Return the (X, Y) coordinate for the center point of the cell that contains the specified text.  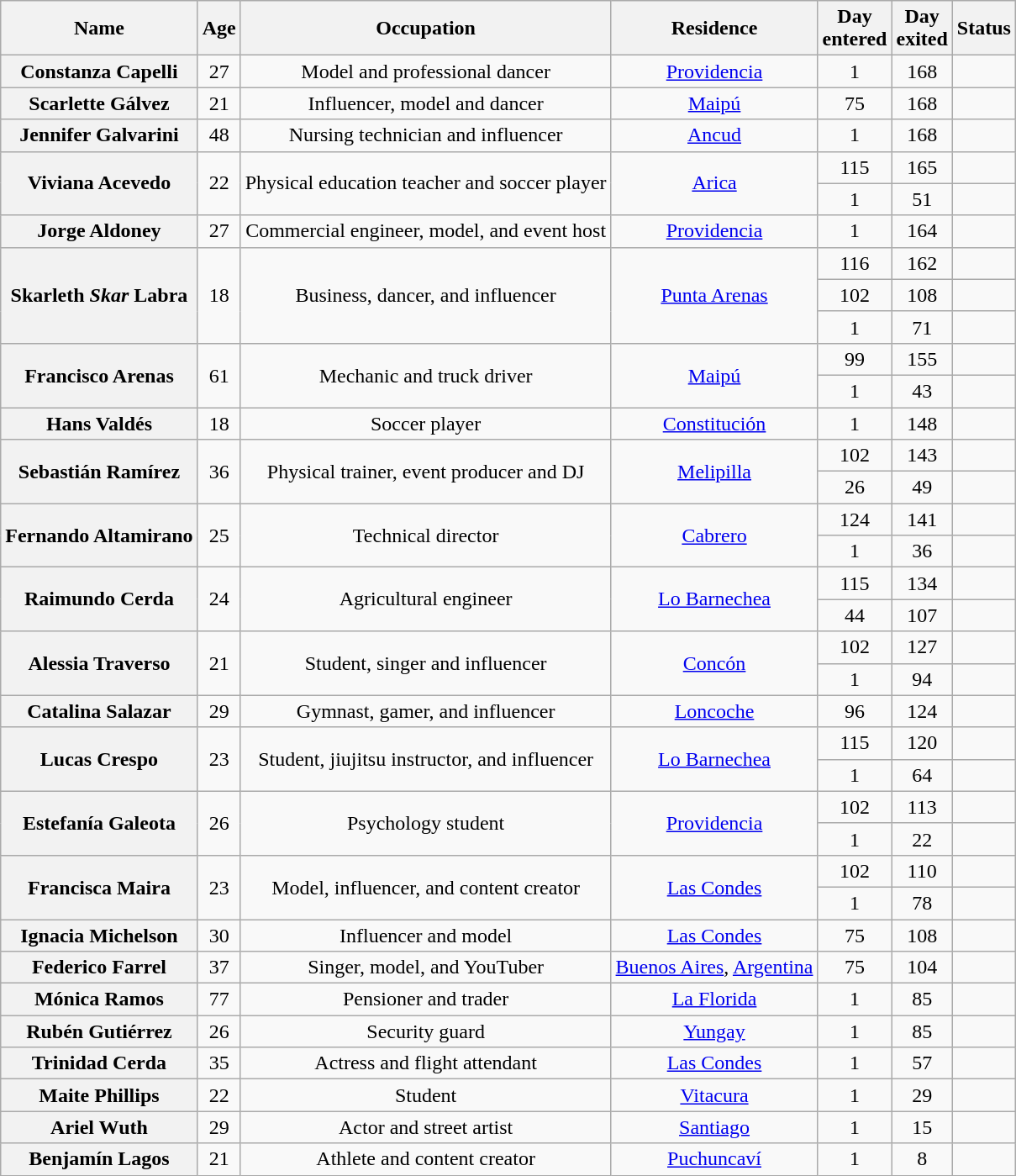
Buenos Aires, Argentina (714, 968)
Model and professional dancer (425, 71)
Vitacura (714, 1095)
Alessia Traverso (99, 663)
Lucas Crespo (99, 759)
165 (922, 167)
110 (922, 871)
Athlete and content creator (425, 1159)
Technical director (425, 535)
48 (218, 135)
57 (922, 1063)
Dayentered (855, 29)
Rubén Gutiérrez (99, 1031)
Influencer, model and dancer (425, 103)
8 (922, 1159)
Student, singer and influencer (425, 663)
Catalina Salazar (99, 711)
Puchuncaví (714, 1159)
51 (922, 199)
Pensioner and trader (425, 999)
Francisco Arenas (99, 375)
96 (855, 711)
Security guard (425, 1031)
Psychology student (425, 823)
Melipilla (714, 472)
Scarlette Gálvez (99, 103)
24 (218, 599)
Physical trainer, event producer and DJ (425, 472)
162 (922, 263)
Mechanic and truck driver (425, 375)
61 (218, 375)
Occupation (425, 29)
49 (922, 488)
44 (855, 615)
35 (218, 1063)
Residence (714, 29)
Status (983, 29)
155 (922, 359)
Actor and street artist (425, 1127)
Constanza Capelli (99, 71)
Sebastián Ramírez (99, 472)
Ariel Wuth (99, 1127)
Federico Farrel (99, 968)
107 (922, 615)
Model, influencer, and content creator (425, 887)
25 (218, 535)
Influencer and model (425, 936)
30 (218, 936)
43 (922, 391)
Physical education teacher and soccer player (425, 183)
Constitución (714, 423)
Yungay (714, 1031)
78 (922, 903)
Arica (714, 183)
71 (922, 327)
148 (922, 423)
Commercial engineer, model, and event host (425, 231)
Cabrero (714, 535)
64 (922, 775)
Name (99, 29)
Gymnast, gamer, and influencer (425, 711)
Jennifer Galvarini (99, 135)
134 (922, 583)
Mónica Ramos (99, 999)
Raimundo Cerda (99, 599)
141 (922, 519)
Ignacia Michelson (99, 936)
Punta Arenas (714, 295)
Loncoche (714, 711)
127 (922, 647)
94 (922, 679)
Concón (714, 663)
Maite Phillips (99, 1095)
Jorge Aldoney (99, 231)
77 (218, 999)
Skarleth Skar Labra (99, 295)
Soccer player (425, 423)
Student, jiujitsu instructor, and influencer (425, 759)
Age (218, 29)
116 (855, 263)
Actress and flight attendant (425, 1063)
Dayexited (922, 29)
Agricultural engineer (425, 599)
Nursing technician and influencer (425, 135)
104 (922, 968)
164 (922, 231)
Santiago (714, 1127)
Viviana Acevedo (99, 183)
Ancud (714, 135)
Singer, model, and YouTuber (425, 968)
Fernando Altamirano (99, 535)
120 (922, 743)
Business, dancer, and influencer (425, 295)
99 (855, 359)
Trinidad Cerda (99, 1063)
Estefanía Galeota (99, 823)
Hans Valdés (99, 423)
Francisca Maira (99, 887)
37 (218, 968)
Student (425, 1095)
La Florida (714, 999)
113 (922, 807)
143 (922, 456)
Benjamín Lagos (99, 1159)
15 (922, 1127)
